Identify which cell holds the provided text, then report its [x, y] central coordinate. 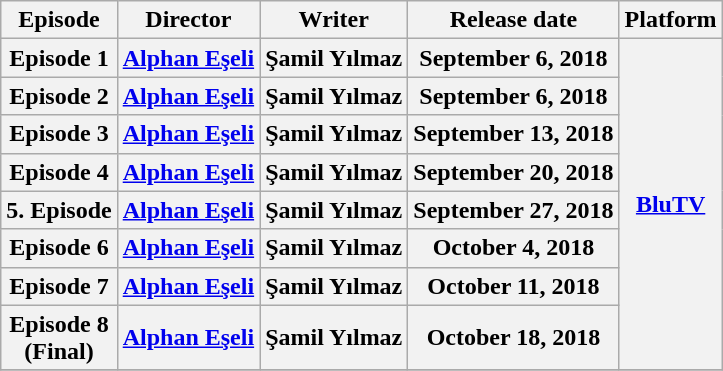
October 11, 2018 [514, 286]
September 27, 2018 [514, 210]
Episode 3 [59, 134]
October 18, 2018 [514, 338]
September 13, 2018 [514, 134]
September 20, 2018 [514, 172]
BluTV [670, 205]
Director [188, 20]
Episode 6 [59, 248]
Release date [514, 20]
Episode [59, 20]
Episode 8 (Final) [59, 338]
Episode 1 [59, 58]
Episode 7 [59, 286]
Writer [334, 20]
Episode 4 [59, 172]
October 4, 2018 [514, 248]
Platform [670, 20]
5. Episode [59, 210]
Episode 2 [59, 96]
